Extract the (x, y) coordinate from the center of the cell holding the provided text.  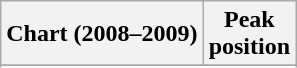
Chart (2008–2009) (102, 34)
Peakposition (249, 34)
